Identify which cell holds the provided text, then report its (x, y) central coordinate. 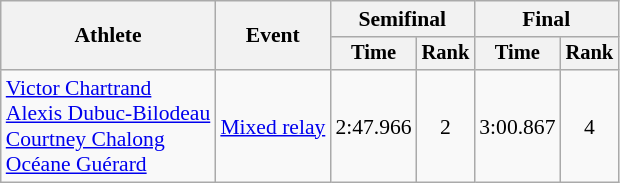
2:47.966 (373, 126)
Event (272, 36)
Semifinal (402, 19)
Victor ChartrandAlexis Dubuc-BilodeauCourtney ChalongOcéane Guérard (108, 126)
4 (590, 126)
Mixed relay (272, 126)
Athlete (108, 36)
3:00.867 (517, 126)
2 (446, 126)
Final (546, 19)
